Capture the cell that displays the provided text and extract its (X, Y) central coordinate. 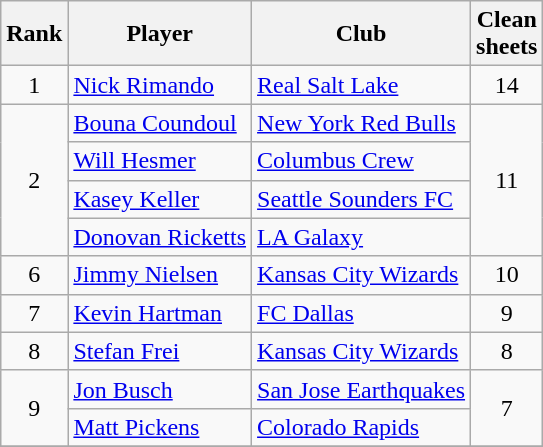
Kasey Keller (160, 199)
Cleansheets (507, 34)
Columbus Crew (362, 161)
FC Dallas (362, 313)
10 (507, 275)
New York Red Bulls (362, 123)
Bouna Coundoul (160, 123)
Club (362, 34)
1 (34, 85)
Donovan Ricketts (160, 237)
San Jose Earthquakes (362, 389)
LA Galaxy (362, 237)
Player (160, 34)
Jon Busch (160, 389)
Kevin Hartman (160, 313)
Seattle Sounders FC (362, 199)
14 (507, 85)
Matt Pickens (160, 427)
Rank (34, 34)
2 (34, 180)
Colorado Rapids (362, 427)
Nick Rimando (160, 85)
11 (507, 180)
Will Hesmer (160, 161)
Jimmy Nielsen (160, 275)
Stefan Frei (160, 351)
6 (34, 275)
Real Salt Lake (362, 85)
